Return [X, Y] of the center of cell containing provided text 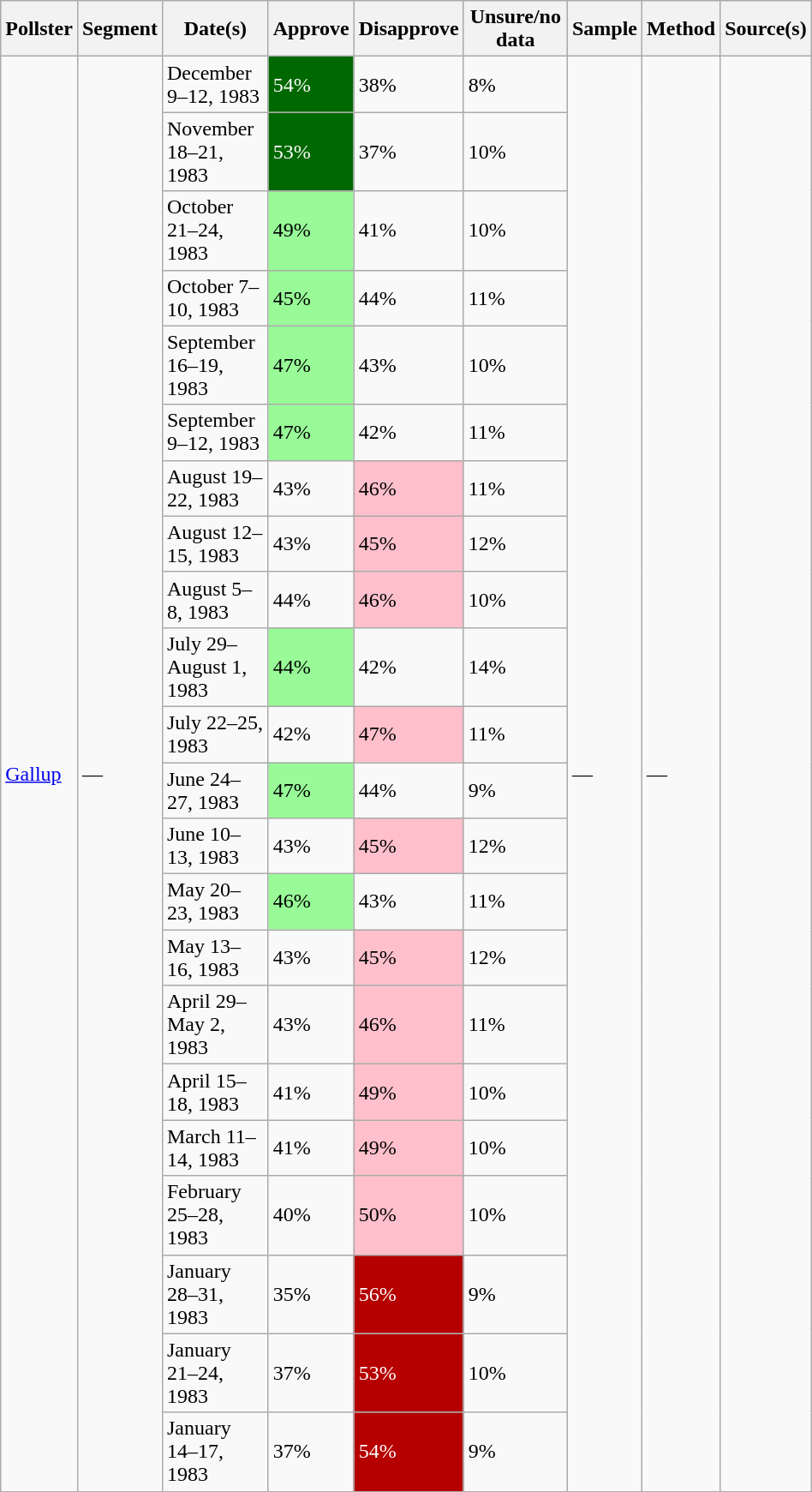
September 16–19, 1983 [215, 365]
September 9–12, 1983 [215, 432]
April 15–18, 1983 [215, 1092]
January 14–17, 1983 [215, 1452]
Disapprove [409, 29]
December 9–12, 1983 [215, 84]
56% [409, 1294]
35% [311, 1294]
October 7–10, 1983 [215, 298]
40% [311, 1215]
Unsure/no data [516, 29]
38% [409, 84]
November 18–21, 1983 [215, 152]
Approve [311, 29]
Pollster [39, 29]
Segment [120, 29]
Sample [605, 29]
July 22–25, 1983 [215, 734]
July 29–August 1, 1983 [215, 667]
Gallup [39, 774]
January 21–24, 1983 [215, 1373]
August 12–15, 1983 [215, 543]
August 5–8, 1983 [215, 600]
March 11–14, 1983 [215, 1148]
October 21–24, 1983 [215, 231]
Source(s) [766, 29]
April 29–May 2, 1983 [215, 1025]
May 20–23, 1983 [215, 902]
August 19–22, 1983 [215, 488]
January 28–31, 1983 [215, 1294]
May 13–16, 1983 [215, 958]
June 10–13, 1983 [215, 847]
Date(s) [215, 29]
50% [409, 1215]
February 25–28, 1983 [215, 1215]
Method [682, 29]
14% [516, 667]
June 24–27, 1983 [215, 790]
8% [516, 84]
